Extract the (x, y) coordinate from the center of the cell holding the provided text.  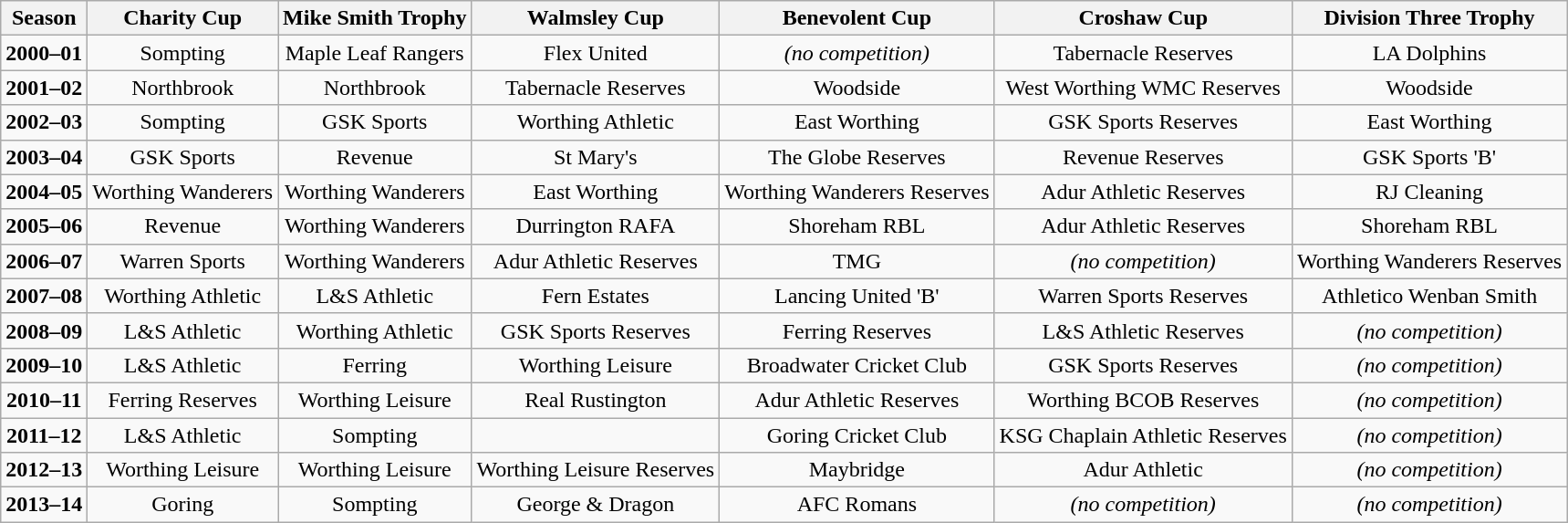
2003–04 (44, 157)
Athletico Wenban Smith (1428, 296)
Mike Smith Trophy (375, 18)
Benevolent Cup (857, 18)
Broadwater Cricket Club (857, 365)
Goring Cricket Club (857, 435)
Maybridge (857, 470)
Goring (182, 505)
TMG (857, 261)
Lancing United 'B' (857, 296)
2004–05 (44, 192)
Revenue Reserves (1143, 157)
St Mary's (596, 157)
Warren Sports (182, 261)
2006–07 (44, 261)
George & Dragon (596, 505)
Adur Athletic (1143, 470)
Maple Leaf Rangers (375, 53)
2011–12 (44, 435)
Flex United (596, 53)
Season (44, 18)
2009–10 (44, 365)
2012–13 (44, 470)
2007–08 (44, 296)
Ferring (375, 365)
Worthing BCOB Reserves (1143, 400)
Charity Cup (182, 18)
L&S Athletic Reserves (1143, 330)
Division Three Trophy (1428, 18)
2013–14 (44, 505)
Warren Sports Reserves (1143, 296)
The Globe Reserves (857, 157)
2010–11 (44, 400)
Durrington RAFA (596, 226)
2001–02 (44, 88)
Fern Estates (596, 296)
Walmsley Cup (596, 18)
2000–01 (44, 53)
2002–03 (44, 122)
2008–09 (44, 330)
AFC Romans (857, 505)
KSG Chaplain Athletic Reserves (1143, 435)
Real Rustington (596, 400)
Worthing Leisure Reserves (596, 470)
RJ Cleaning (1428, 192)
West Worthing WMC Reserves (1143, 88)
Croshaw Cup (1143, 18)
LA Dolphins (1428, 53)
GSK Sports 'B' (1428, 157)
2005–06 (44, 226)
